Provide the [x, y] coordinate of the cell's center where the given text is located.  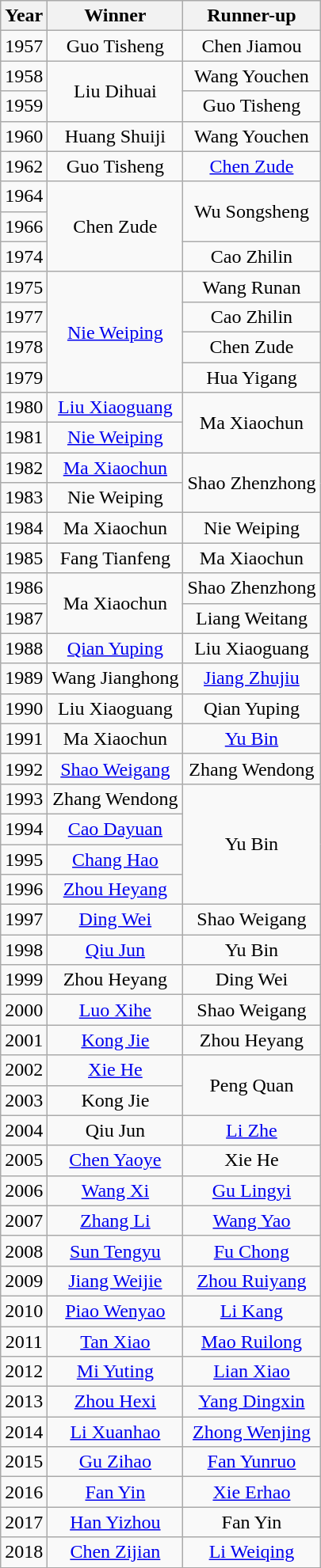
1997 [24, 920]
Tan Xiao [116, 1342]
Winner [116, 16]
Zhong Wenjing [252, 1432]
Lian Xiao [252, 1372]
Jiang Weijie [116, 1281]
Xie Erhao [252, 1492]
Mao Ruilong [252, 1342]
2007 [24, 1221]
Fan Yunruo [252, 1462]
Chen Jiamou [252, 46]
1996 [24, 890]
Jiang Zhujiu [252, 678]
2014 [24, 1432]
Peng Quan [252, 1085]
Huang Shuiji [116, 136]
Zhang Li [116, 1221]
Luo Xihe [116, 1010]
2012 [24, 1372]
Liu Dihuai [116, 91]
1983 [24, 498]
1982 [24, 468]
Year [24, 16]
1995 [24, 859]
Wang Yao [252, 1221]
Zhou Ruiyang [252, 1281]
1992 [24, 769]
Zhou Hexi [116, 1402]
2003 [24, 1100]
Chen Zijian [116, 1552]
1962 [24, 166]
2013 [24, 1402]
2000 [24, 1010]
1993 [24, 799]
1988 [24, 648]
2011 [24, 1342]
1998 [24, 950]
Wang Xi [116, 1190]
1977 [24, 317]
1980 [24, 408]
Chen Yaoye [116, 1160]
Liang Weitang [252, 618]
1985 [24, 558]
Runner-up [252, 16]
1984 [24, 528]
1990 [24, 708]
1987 [24, 618]
Chang Hao [116, 859]
Yang Dingxin [252, 1402]
2010 [24, 1311]
1978 [24, 347]
2009 [24, 1281]
2017 [24, 1522]
Wang Runan [252, 287]
Li Xuanhao [116, 1432]
2015 [24, 1462]
2008 [24, 1251]
Fu Chong [252, 1251]
Piao Wenyao [116, 1311]
Li Kang [252, 1311]
1960 [24, 136]
2001 [24, 1040]
1991 [24, 738]
Han Yizhou [116, 1522]
1975 [24, 287]
1966 [24, 226]
2005 [24, 1160]
Fang Tianfeng [116, 558]
1964 [24, 196]
1959 [24, 106]
1999 [24, 980]
1981 [24, 438]
2004 [24, 1130]
2006 [24, 1190]
Gu Zihao [116, 1462]
Mi Yuting [116, 1372]
Cao Dayuan [116, 829]
1979 [24, 378]
1974 [24, 256]
2016 [24, 1492]
Gu Lingyi [252, 1190]
2018 [24, 1552]
1994 [24, 829]
2002 [24, 1070]
Li Weiqing [252, 1552]
1986 [24, 588]
Hua Yigang [252, 378]
Wang Jianghong [116, 678]
1958 [24, 76]
Li Zhe [252, 1130]
Wu Songsheng [252, 211]
Sun Tengyu [116, 1251]
1957 [24, 46]
1989 [24, 678]
